Scan for the cell matching the given text and deliver its (x, y) coordinate at center. 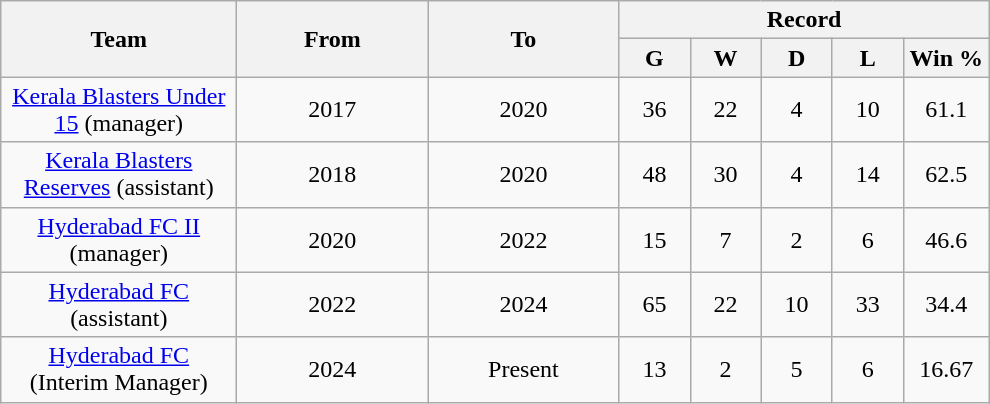
65 (654, 304)
Record (804, 20)
7 (726, 240)
14 (868, 174)
G (654, 58)
33 (868, 304)
46.6 (946, 240)
To (524, 39)
5 (796, 370)
Win % (946, 58)
13 (654, 370)
48 (654, 174)
16.67 (946, 370)
L (868, 58)
From (332, 39)
34.4 (946, 304)
D (796, 58)
2017 (332, 110)
62.5 (946, 174)
15 (654, 240)
Kerala Blasters Under 15 (manager) (119, 110)
61.1 (946, 110)
W (726, 58)
30 (726, 174)
Hyderabad FC (assistant) (119, 304)
2018 (332, 174)
Team (119, 39)
Hyderabad FC II (manager) (119, 240)
Kerala Blasters Reserves (assistant) (119, 174)
Present (524, 370)
Hyderabad FC (Interim Manager) (119, 370)
36 (654, 110)
